Locate the cell with the specified text and output its [x, y] center coordinate. 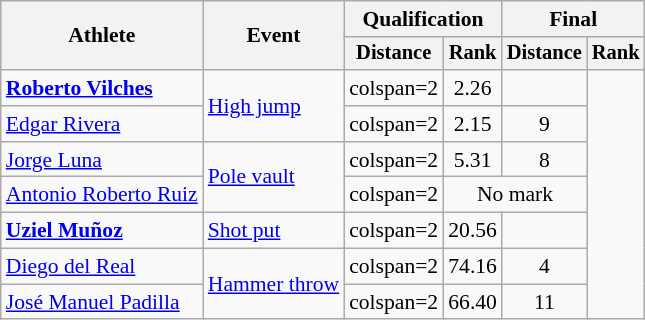
20.56 [472, 231]
Antonio Roberto Ruiz [102, 195]
2.15 [472, 124]
Edgar Rivera [102, 124]
2.26 [472, 88]
Final [573, 19]
11 [544, 302]
Jorge Luna [102, 160]
Diego del Real [102, 267]
High jump [274, 106]
66.40 [472, 302]
No mark [515, 195]
74.16 [472, 267]
Shot put [274, 231]
Qualification [423, 19]
Hammer throw [274, 284]
4 [544, 267]
9 [544, 124]
Roberto Vilches [102, 88]
5.31 [472, 160]
Athlete [102, 36]
Event [274, 36]
Pole vault [274, 178]
José Manuel Padilla [102, 302]
Uziel Muñoz [102, 231]
8 [544, 160]
